Pinpoint the cell where the given text exists, returning its [X, Y] midpoint coordinate. 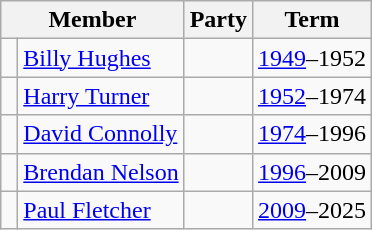
Paul Fletcher [101, 210]
Member [92, 20]
David Connolly [101, 134]
Term [312, 20]
Party [218, 20]
1952–1974 [312, 96]
Billy Hughes [101, 58]
1949–1952 [312, 58]
1996–2009 [312, 172]
2009–2025 [312, 210]
Brendan Nelson [101, 172]
Harry Turner [101, 96]
1974–1996 [312, 134]
